For the text-containing cell, return its midpoint in [X, Y] coordinate format. 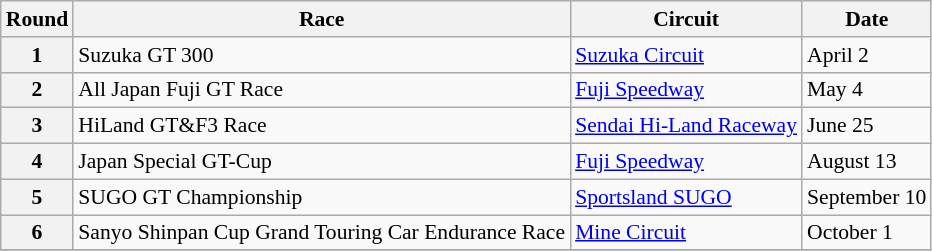
Race [322, 19]
6 [38, 233]
Japan Special GT-Cup [322, 162]
Date [866, 19]
May 4 [866, 90]
Sendai Hi-Land Raceway [686, 126]
August 13 [866, 162]
Mine Circuit [686, 233]
June 25 [866, 126]
5 [38, 197]
Sanyo Shinpan Cup Grand Touring Car Endurance Race [322, 233]
4 [38, 162]
Sportsland SUGO [686, 197]
All Japan Fuji GT Race [322, 90]
1 [38, 55]
3 [38, 126]
October 1 [866, 233]
SUGO GT Championship [322, 197]
Suzuka Circuit [686, 55]
Circuit [686, 19]
2 [38, 90]
April 2 [866, 55]
Suzuka GT 300 [322, 55]
September 10 [866, 197]
HiLand GT&F3 Race [322, 126]
Round [38, 19]
